Output the [X, Y] coordinate of the center of the cell containing the given text.  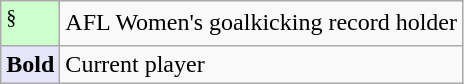
§ [30, 24]
Bold [30, 64]
AFL Women's goalkicking record holder [262, 24]
Current player [262, 64]
